For the text-containing cell, return its midpoint in [X, Y] coordinate format. 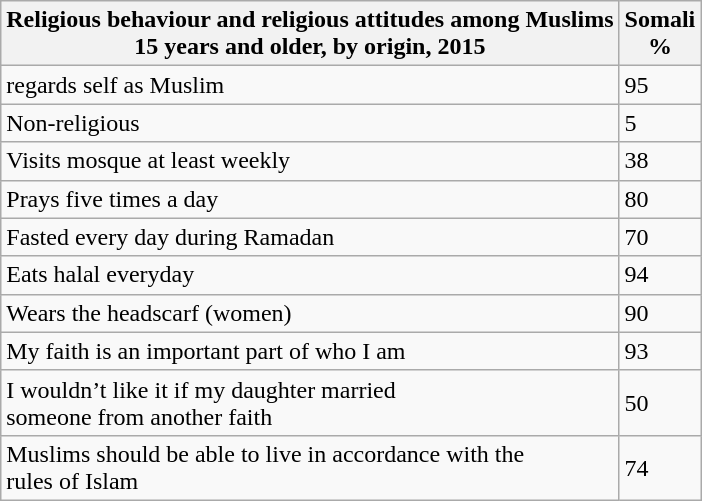
95 [660, 85]
50 [660, 402]
74 [660, 468]
Muslims should be able to live in accordance with therules of Islam [310, 468]
93 [660, 351]
Religious behaviour and religious attitudes among Muslims15 years and older, by origin, 2015 [310, 34]
70 [660, 237]
Prays five times a day [310, 199]
Somali% [660, 34]
90 [660, 313]
Fasted every day during Ramadan [310, 237]
regards self as Muslim [310, 85]
80 [660, 199]
My faith is an important part of who I am [310, 351]
94 [660, 275]
I wouldn’t like it if my daughter marriedsomeone from another faith [310, 402]
Visits mosque at least weekly [310, 161]
Eats halal everyday [310, 275]
Wears the headscarf (women) [310, 313]
38 [660, 161]
5 [660, 123]
Non-religious [310, 123]
